Identify which cell holds the provided text, then report its [X, Y] central coordinate. 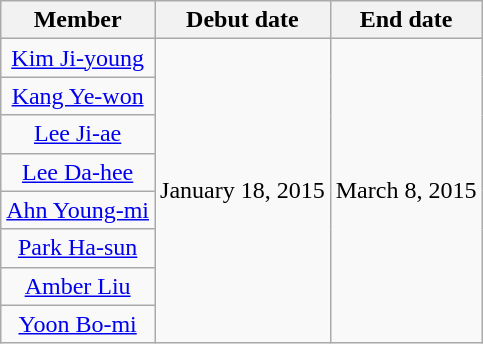
March 8, 2015 [406, 191]
Member [78, 20]
Amber Liu [78, 286]
Lee Da-hee [78, 172]
Kim Ji-young [78, 58]
Yoon Bo-mi [78, 324]
End date [406, 20]
Ahn Young-mi [78, 210]
January 18, 2015 [243, 191]
Park Ha-sun [78, 248]
Debut date [243, 20]
Kang Ye-won [78, 96]
Lee Ji-ae [78, 134]
